Extract the [X, Y] coordinate from the center of the cell holding the provided text.  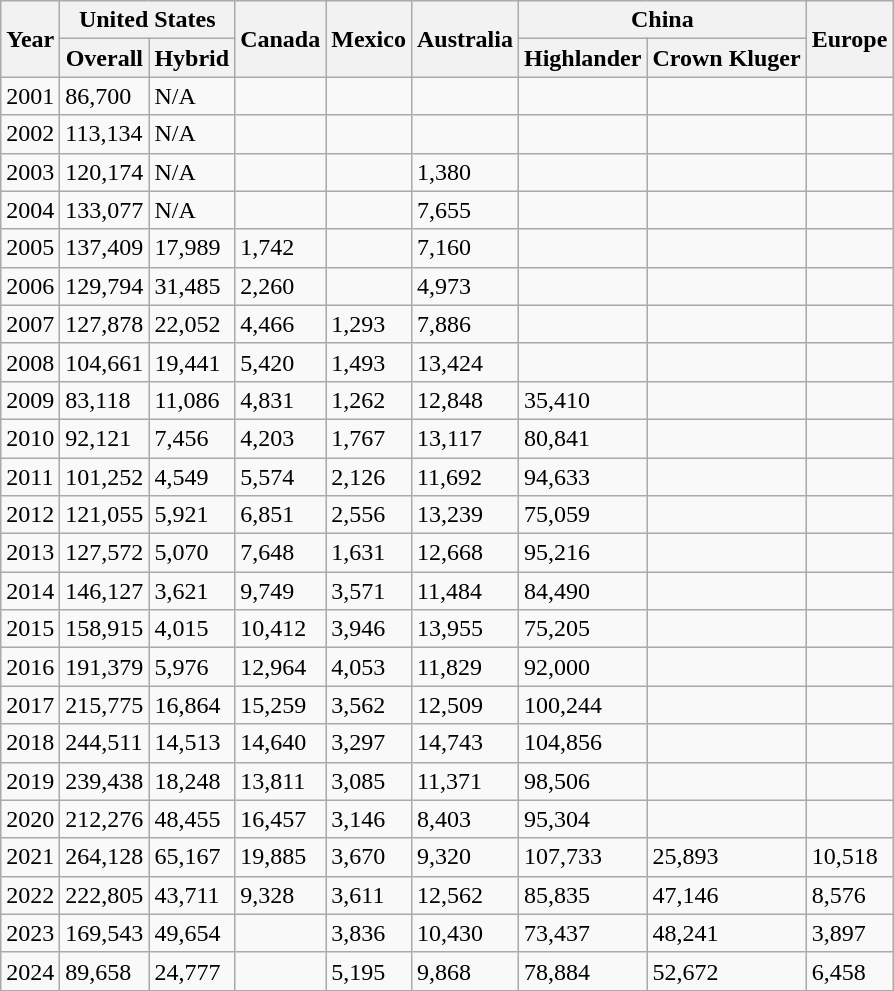
8,576 [850, 895]
48,455 [192, 819]
Australia [464, 39]
11,692 [464, 477]
2012 [30, 515]
8,403 [464, 819]
14,743 [464, 743]
47,146 [726, 895]
80,841 [582, 438]
2006 [30, 286]
12,964 [280, 667]
2011 [30, 477]
Hybrid [192, 58]
4,053 [369, 667]
5,921 [192, 515]
13,955 [464, 629]
2013 [30, 553]
133,077 [104, 210]
92,000 [582, 667]
212,276 [104, 819]
3,571 [369, 591]
4,203 [280, 438]
17,989 [192, 248]
7,456 [192, 438]
2015 [30, 629]
2018 [30, 743]
16,457 [280, 819]
1,380 [464, 172]
3,897 [850, 933]
2016 [30, 667]
158,915 [104, 629]
137,409 [104, 248]
11,371 [464, 781]
121,055 [104, 515]
222,805 [104, 895]
3,670 [369, 857]
1,742 [280, 248]
5,574 [280, 477]
49,654 [192, 933]
Crown Kluger [726, 58]
4,549 [192, 477]
127,878 [104, 324]
14,513 [192, 743]
107,733 [582, 857]
Mexico [369, 39]
6,458 [850, 971]
13,811 [280, 781]
2020 [30, 819]
104,661 [104, 362]
15,259 [280, 705]
7,655 [464, 210]
11,086 [192, 400]
12,848 [464, 400]
Overall [104, 58]
3,297 [369, 743]
United States [148, 20]
92,121 [104, 438]
113,134 [104, 134]
12,668 [464, 553]
239,438 [104, 781]
4,015 [192, 629]
2017 [30, 705]
48,241 [726, 933]
7,160 [464, 248]
13,117 [464, 438]
China [662, 20]
9,749 [280, 591]
Canada [280, 39]
Europe [850, 39]
85,835 [582, 895]
3,621 [192, 591]
Highlander [582, 58]
22,052 [192, 324]
2008 [30, 362]
73,437 [582, 933]
7,648 [280, 553]
19,441 [192, 362]
6,851 [280, 515]
11,484 [464, 591]
12,509 [464, 705]
35,410 [582, 400]
94,633 [582, 477]
2019 [30, 781]
86,700 [104, 96]
5,420 [280, 362]
75,059 [582, 515]
9,328 [280, 895]
129,794 [104, 286]
2022 [30, 895]
2002 [30, 134]
2009 [30, 400]
2001 [30, 96]
89,658 [104, 971]
10,518 [850, 857]
11,829 [464, 667]
84,490 [582, 591]
95,304 [582, 819]
16,864 [192, 705]
3,836 [369, 933]
3,562 [369, 705]
120,174 [104, 172]
127,572 [104, 553]
Year [30, 39]
264,128 [104, 857]
75,205 [582, 629]
4,466 [280, 324]
9,868 [464, 971]
18,248 [192, 781]
12,562 [464, 895]
1,262 [369, 400]
146,127 [104, 591]
65,167 [192, 857]
3,085 [369, 781]
10,430 [464, 933]
5,195 [369, 971]
24,777 [192, 971]
2003 [30, 172]
83,118 [104, 400]
4,973 [464, 286]
98,506 [582, 781]
2007 [30, 324]
4,831 [280, 400]
2014 [30, 591]
5,976 [192, 667]
2005 [30, 248]
95,216 [582, 553]
1,767 [369, 438]
52,672 [726, 971]
1,631 [369, 553]
19,885 [280, 857]
3,946 [369, 629]
2004 [30, 210]
100,244 [582, 705]
5,070 [192, 553]
2,556 [369, 515]
14,640 [280, 743]
169,543 [104, 933]
9,320 [464, 857]
3,611 [369, 895]
2021 [30, 857]
7,886 [464, 324]
25,893 [726, 857]
13,424 [464, 362]
2024 [30, 971]
1,293 [369, 324]
2023 [30, 933]
1,493 [369, 362]
2,126 [369, 477]
3,146 [369, 819]
10,412 [280, 629]
215,775 [104, 705]
2,260 [280, 286]
43,711 [192, 895]
2010 [30, 438]
31,485 [192, 286]
244,511 [104, 743]
13,239 [464, 515]
101,252 [104, 477]
104,856 [582, 743]
78,884 [582, 971]
191,379 [104, 667]
